Capture the cell that displays the provided text and extract its (x, y) central coordinate. 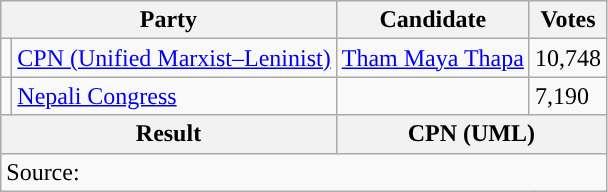
CPN (Unified Marxist–Leninist) (174, 58)
Result (168, 134)
7,190 (568, 96)
Votes (568, 20)
Candidate (432, 20)
CPN (UML) (471, 134)
Nepali Congress (174, 96)
10,748 (568, 58)
Tham Maya Thapa (432, 58)
Source: (304, 172)
Party (168, 20)
